Provide the (x, y) coordinate of the cell's center where the given text is located.  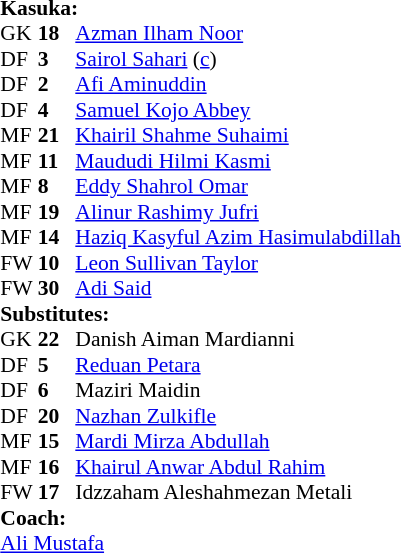
19 (57, 212)
2 (57, 85)
6 (57, 391)
14 (57, 237)
21 (57, 135)
20 (57, 416)
18 (57, 33)
16 (57, 467)
8 (57, 187)
11 (57, 161)
17 (57, 493)
3 (57, 59)
30 (57, 289)
4 (57, 110)
15 (57, 441)
10 (57, 263)
5 (57, 365)
22 (57, 339)
